Identify which cell holds the provided text, then report its [X, Y] central coordinate. 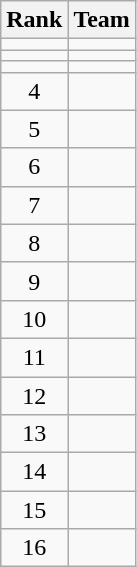
Team [102, 20]
5 [34, 129]
9 [34, 281]
7 [34, 205]
4 [34, 91]
13 [34, 434]
10 [34, 319]
6 [34, 167]
8 [34, 243]
12 [34, 395]
Rank [34, 20]
11 [34, 357]
14 [34, 472]
15 [34, 510]
16 [34, 548]
